Search for the cell housing the specified text and yield its (X, Y) center coordinate. 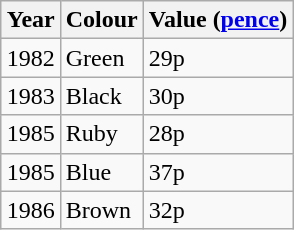
Green (102, 58)
1986 (30, 210)
1982 (30, 58)
28p (218, 134)
Colour (102, 20)
Black (102, 96)
29p (218, 58)
Blue (102, 172)
37p (218, 172)
Year (30, 20)
32p (218, 210)
Brown (102, 210)
1983 (30, 96)
Ruby (102, 134)
Value (pence) (218, 20)
30p (218, 96)
